Identify which cell holds the provided text, then report its [x, y] central coordinate. 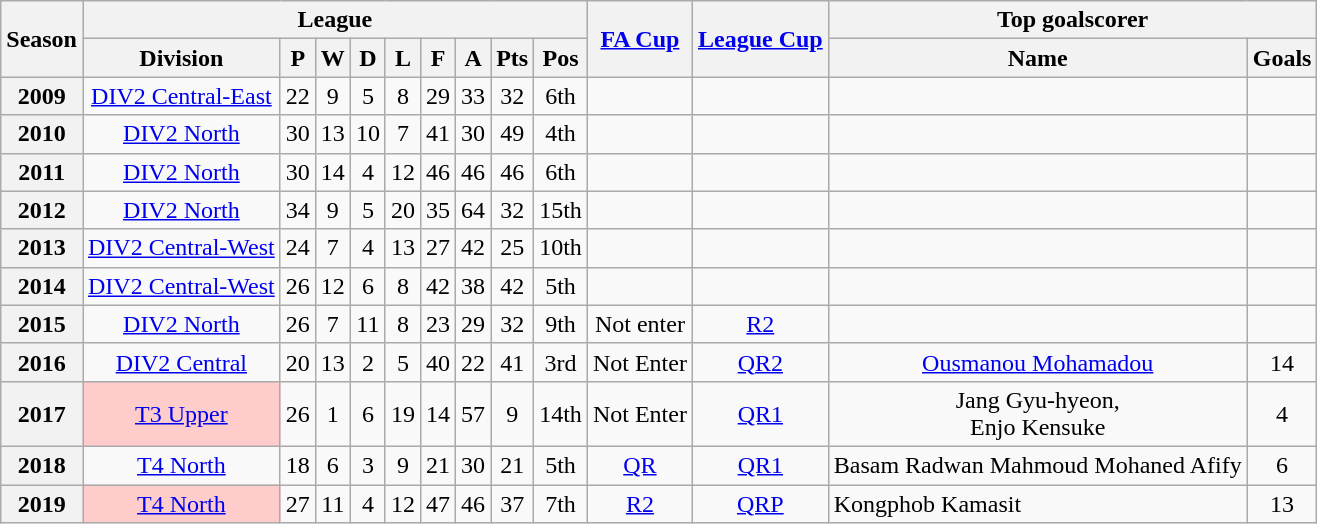
Pts [512, 58]
2009 [42, 96]
QRP [760, 503]
Jang Gyu-hyeon,Enjo Kensuke [1038, 414]
37 [512, 503]
DIV2 Central [181, 362]
Season [42, 39]
A [474, 58]
38 [474, 286]
2018 [42, 465]
Top goalscorer [1072, 20]
F [438, 58]
QR [640, 465]
2 [368, 362]
Division [181, 58]
DIV2 Central-East [181, 96]
2015 [42, 324]
T3 Upper [181, 414]
2017 [42, 414]
2012 [42, 210]
League [334, 20]
P [298, 58]
10 [368, 134]
10th [561, 248]
2013 [42, 248]
L [402, 58]
9th [561, 324]
Kongphob Kamasit [1038, 503]
2010 [42, 134]
2016 [42, 362]
4th [561, 134]
3rd [561, 362]
40 [438, 362]
24 [298, 248]
Not enter [640, 324]
33 [474, 96]
47 [438, 503]
Goals [1282, 58]
49 [512, 134]
34 [298, 210]
7th [561, 503]
QR2 [760, 362]
19 [402, 414]
Pos [561, 58]
2019 [42, 503]
Ousmanou Mohamadou [1038, 362]
3 [368, 465]
25 [512, 248]
23 [438, 324]
League Cup [760, 39]
Name [1038, 58]
W [332, 58]
1 [332, 414]
2011 [42, 172]
D [368, 58]
Basam Radwan Mahmoud Mohaned Afify [1038, 465]
18 [298, 465]
2014 [42, 286]
FA Cup [640, 39]
35 [438, 210]
64 [474, 210]
57 [474, 414]
14th [561, 414]
15th [561, 210]
